Locate the cell with the specified text and output its [x, y] center coordinate. 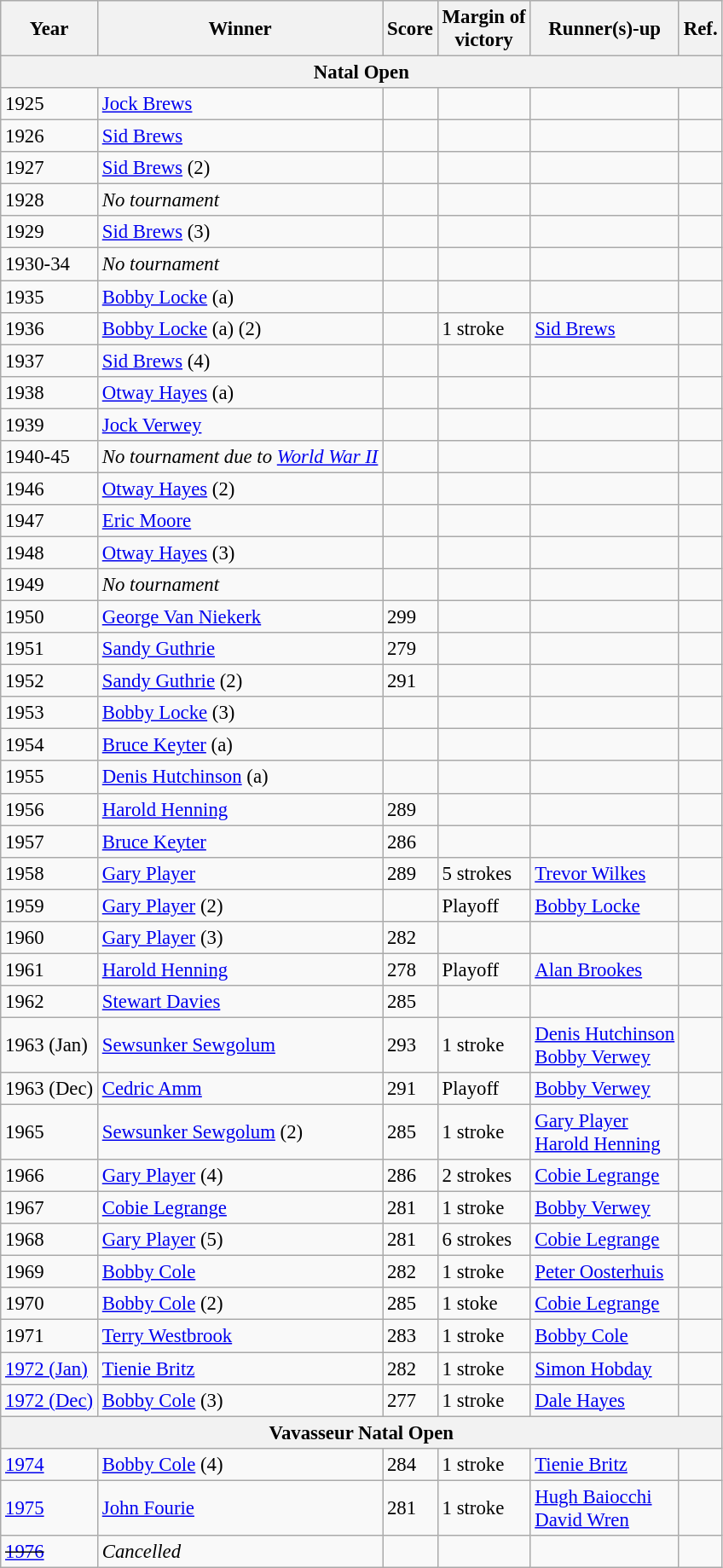
Cedric Amm [240, 1089]
Dale Hayes [604, 1400]
Gary Player (5) [240, 1240]
Gary Player Harold Henning [604, 1132]
Bobby Cole (4) [240, 1464]
Bobby Locke (3) [240, 713]
Gary Player [240, 873]
Peter Oosterhuis [604, 1272]
Stewart Davies [240, 1002]
2 strokes [484, 1176]
1974 [49, 1464]
Score [411, 29]
6 strokes [484, 1240]
Bruce Keyter (a) [240, 745]
Sid Brews (3) [240, 233]
Bobby Cole (2) [240, 1304]
1930-34 [49, 264]
1956 [49, 809]
1928 [49, 200]
Bobby Locke [604, 906]
Denis Hutchinson Bobby Verwey [604, 1045]
Sandy Guthrie (2) [240, 681]
Natal Open [361, 72]
1968 [49, 1240]
1963 (Jan) [49, 1045]
1972 (Dec) [49, 1400]
Bobby Locke (a) (2) [240, 328]
1969 [49, 1272]
1950 [49, 617]
1927 [49, 168]
1925 [49, 104]
283 [411, 1336]
Gary Player (4) [240, 1176]
1926 [49, 136]
1955 [49, 778]
Runner(s)-up [604, 29]
1946 [49, 489]
Otway Hayes (3) [240, 553]
278 [411, 969]
299 [411, 617]
1958 [49, 873]
Vavasseur Natal Open [361, 1432]
Ref. [700, 29]
1953 [49, 713]
Bobby Locke (a) [240, 297]
1957 [49, 842]
1963 (Dec) [49, 1089]
George Van Niekerk [240, 617]
1972 (Jan) [49, 1368]
Eric Moore [240, 521]
Alan Brookes [604, 969]
Margin ofvictory [484, 29]
1935 [49, 297]
Bobby Cole (3) [240, 1400]
Bruce Keyter [240, 842]
1966 [49, 1176]
Terry Westbrook [240, 1336]
5 strokes [484, 873]
1937 [49, 361]
Otway Hayes (a) [240, 392]
Gary Player (2) [240, 906]
Sid Brews (4) [240, 361]
277 [411, 1400]
284 [411, 1464]
1967 [49, 1208]
Sewsunker Sewgolum [240, 1045]
1951 [49, 649]
1 stoke [484, 1304]
Sid Brews (2) [240, 168]
Hugh Baiocchi David Wren [604, 1507]
Sewsunker Sewgolum (2) [240, 1132]
1939 [49, 425]
1962 [49, 1002]
1965 [49, 1132]
Winner [240, 29]
1952 [49, 681]
1971 [49, 1336]
1970 [49, 1304]
Trevor Wilkes [604, 873]
1976 [49, 1552]
Year [49, 29]
1961 [49, 969]
1940-45 [49, 457]
Sandy Guthrie [240, 649]
John Fourie [240, 1507]
Denis Hutchinson (a) [240, 778]
1959 [49, 906]
1948 [49, 553]
Simon Hobday [604, 1368]
1949 [49, 585]
1975 [49, 1507]
Jock Brews [240, 104]
1947 [49, 521]
1936 [49, 328]
Jock Verwey [240, 425]
Cancelled [240, 1552]
Gary Player (3) [240, 938]
No tournament due to World War II [240, 457]
1960 [49, 938]
279 [411, 649]
293 [411, 1045]
1929 [49, 233]
1938 [49, 392]
Otway Hayes (2) [240, 489]
1954 [49, 745]
